Capture the cell that displays the provided text and extract its [x, y] central coordinate. 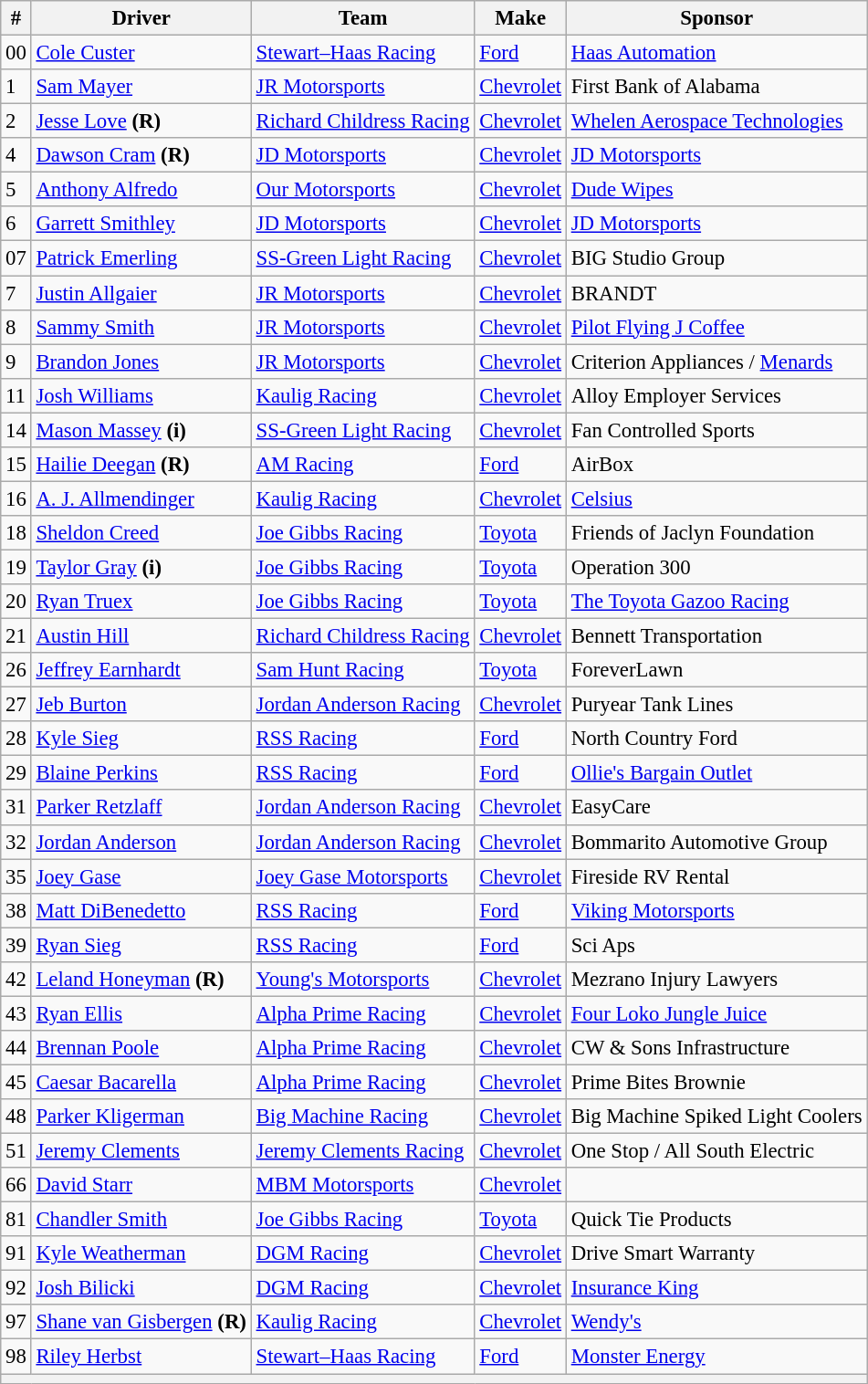
16 [16, 498]
Four Loko Jungle Juice [716, 1013]
Dude Wipes [716, 190]
Patrick Emerling [141, 258]
81 [16, 1220]
42 [16, 980]
Jesse Love (R) [141, 121]
EasyCare [716, 808]
Austin Hill [141, 636]
Josh Williams [141, 395]
Big Machine Spiked Light Coolers [716, 1117]
Driver [141, 18]
Viking Motorsports [716, 910]
Jeffrey Earnhardt [141, 670]
Justin Allgaier [141, 293]
Team [363, 18]
2 [16, 121]
Jeremy Clements [141, 1151]
BRANDT [716, 293]
00 [16, 53]
Hailie Deegan (R) [141, 465]
Fireside RV Rental [716, 876]
Parker Kligerman [141, 1117]
Blaine Perkins [141, 773]
5 [16, 190]
Pilot Flying J Coffee [716, 327]
Kyle Weatherman [141, 1253]
35 [16, 876]
Sam Hunt Racing [363, 670]
29 [16, 773]
28 [16, 739]
39 [16, 945]
Mason Massey (i) [141, 430]
98 [16, 1357]
Anthony Alfredo [141, 190]
Fan Controlled Sports [716, 430]
Chandler Smith [141, 1220]
27 [16, 705]
Sheldon Creed [141, 533]
32 [16, 842]
Leland Honeyman (R) [141, 980]
Criterion Appliances / Menards [716, 362]
Ollie's Bargain Outlet [716, 773]
Whelen Aerospace Technologies [716, 121]
Ryan Sieg [141, 945]
Monster Energy [716, 1357]
# [16, 18]
Brandon Jones [141, 362]
11 [16, 395]
North Country Ford [716, 739]
Bommarito Automotive Group [716, 842]
Parker Retzlaff [141, 808]
6 [16, 224]
4 [16, 155]
Drive Smart Warranty [716, 1253]
14 [16, 430]
AirBox [716, 465]
Joey Gase Motorsports [363, 876]
Caesar Bacarella [141, 1082]
Jordan Anderson [141, 842]
Mezrano Injury Lawyers [716, 980]
9 [16, 362]
Cole Custer [141, 53]
Wendy's [716, 1323]
ForeverLawn [716, 670]
66 [16, 1185]
Prime Bites Brownie [716, 1082]
Insurance King [716, 1288]
31 [16, 808]
Jeremy Clements Racing [363, 1151]
Kyle Sieg [141, 739]
Celsius [716, 498]
Taylor Gray (i) [141, 567]
26 [16, 670]
David Starr [141, 1185]
91 [16, 1253]
Ryan Truex [141, 602]
15 [16, 465]
51 [16, 1151]
BIG Studio Group [716, 258]
Big Machine Racing [363, 1117]
One Stop / All South Electric [716, 1151]
38 [16, 910]
First Bank of Alabama [716, 87]
19 [16, 567]
Riley Herbst [141, 1357]
The Toyota Gazoo Racing [716, 602]
Shane van Gisbergen (R) [141, 1323]
7 [16, 293]
Ryan Ellis [141, 1013]
Sci Aps [716, 945]
AM Racing [363, 465]
Sammy Smith [141, 327]
Joey Gase [141, 876]
Matt DiBenedetto [141, 910]
43 [16, 1013]
Alloy Employer Services [716, 395]
CW & Sons Infrastructure [716, 1048]
Sam Mayer [141, 87]
Sponsor [716, 18]
Puryear Tank Lines [716, 705]
Operation 300 [716, 567]
Brennan Poole [141, 1048]
A. J. Allmendinger [141, 498]
1 [16, 87]
Make [520, 18]
20 [16, 602]
45 [16, 1082]
07 [16, 258]
92 [16, 1288]
Dawson Cram (R) [141, 155]
97 [16, 1323]
8 [16, 327]
Young's Motorsports [363, 980]
44 [16, 1048]
Friends of Jaclyn Foundation [716, 533]
Josh Bilicki [141, 1288]
48 [16, 1117]
MBM Motorsports [363, 1185]
Bennett Transportation [716, 636]
Quick Tie Products [716, 1220]
Garrett Smithley [141, 224]
21 [16, 636]
Our Motorsports [363, 190]
18 [16, 533]
Haas Automation [716, 53]
Jeb Burton [141, 705]
